Provide the [x, y] coordinate of the cell's center where the given text is located.  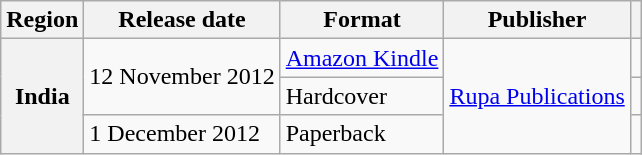
Amazon Kindle [362, 58]
Publisher [537, 20]
Paperback [362, 134]
Rupa Publications [537, 96]
12 November 2012 [182, 77]
Region [42, 20]
Format [362, 20]
1 December 2012 [182, 134]
Release date [182, 20]
Hardcover [362, 96]
India [42, 96]
